Determine the (x, y) coordinate at the center of the cell enclosing the given text.  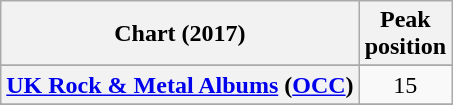
15 (405, 85)
Chart (2017) (180, 34)
Peak position (405, 34)
UK Rock & Metal Albums (OCC) (180, 85)
